From the cell containing the given text, extract its center point as [X, Y] coordinate. 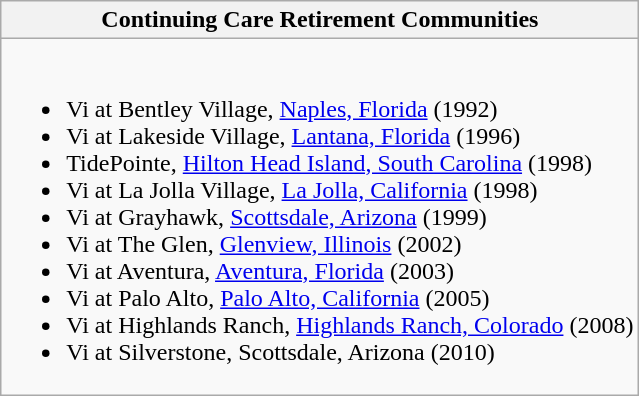
Continuing Care Retirement Communities [320, 20]
